Search for the cell housing the specified text and yield its (X, Y) center coordinate. 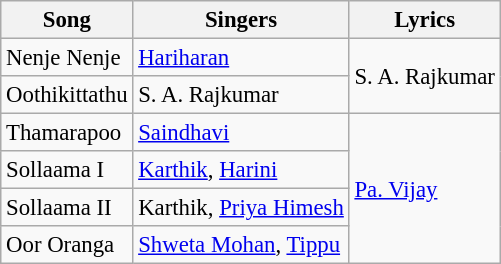
Hariharan (241, 58)
Song (67, 20)
Karthik, Priya Himesh (241, 208)
Singers (241, 20)
Oor Oranga (67, 245)
Lyrics (424, 20)
Karthik, Harini (241, 170)
Sollaama I (67, 170)
Pa. Vijay (424, 189)
Thamarapoo (67, 133)
Shweta Mohan, Tippu (241, 245)
Sollaama II (67, 208)
Saindhavi (241, 133)
Nenje Nenje (67, 58)
Oothikittathu (67, 95)
